Return [x, y] of the center of cell containing provided text 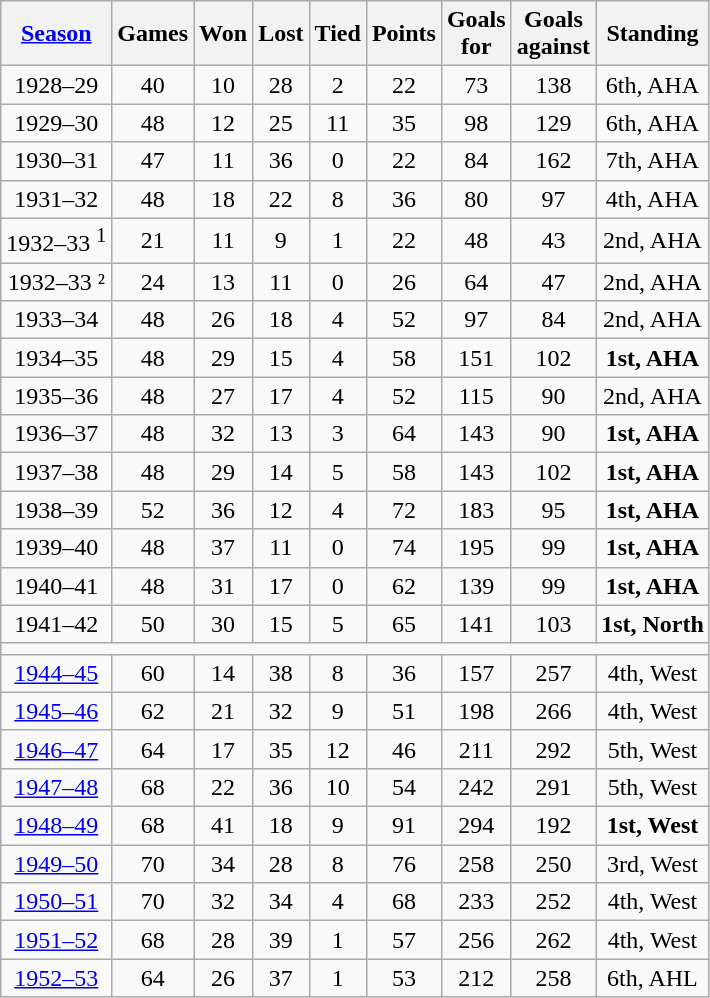
95 [553, 510]
183 [476, 510]
294 [476, 826]
1934–35 [56, 358]
1940–41 [56, 586]
198 [476, 711]
115 [476, 396]
38 [281, 673]
103 [553, 624]
4th, AHA [653, 199]
195 [476, 548]
57 [404, 940]
1941–42 [56, 624]
139 [476, 586]
Goalsagainst [553, 34]
1933–34 [56, 320]
250 [553, 864]
1936–37 [56, 434]
1932–33 1 [56, 240]
Season [56, 34]
211 [476, 749]
Won [224, 34]
50 [153, 624]
73 [476, 85]
1st, West [653, 826]
252 [553, 902]
40 [153, 85]
30 [224, 624]
31 [224, 586]
53 [404, 978]
141 [476, 624]
192 [553, 826]
129 [553, 123]
46 [404, 749]
162 [553, 161]
74 [404, 548]
54 [404, 787]
3rd, West [653, 864]
1944–45 [56, 673]
24 [153, 282]
91 [404, 826]
1946–47 [56, 749]
1950–51 [56, 902]
1947–48 [56, 787]
1935–36 [56, 396]
1939–40 [56, 548]
80 [476, 199]
256 [476, 940]
Points [404, 34]
41 [224, 826]
Tied [338, 34]
51 [404, 711]
1951–52 [56, 940]
27 [224, 396]
65 [404, 624]
233 [476, 902]
1952–53 [56, 978]
1945–46 [56, 711]
1949–50 [56, 864]
1929–30 [56, 123]
3 [338, 434]
291 [553, 787]
1938–39 [56, 510]
39 [281, 940]
98 [476, 123]
151 [476, 358]
76 [404, 864]
Lost [281, 34]
1948–49 [56, 826]
60 [153, 673]
2 [338, 85]
7th, AHA [653, 161]
1928–29 [56, 85]
266 [553, 711]
242 [476, 787]
Goalsfor [476, 34]
6th, AHL [653, 978]
138 [553, 85]
257 [553, 673]
25 [281, 123]
1932–33 ² [56, 282]
43 [553, 240]
212 [476, 978]
292 [553, 749]
262 [553, 940]
157 [476, 673]
Standing [653, 34]
72 [404, 510]
1937–38 [56, 472]
Games [153, 34]
1st, North [653, 624]
1930–31 [56, 161]
1931–32 [56, 199]
